Detect which cell encompasses the target text, then output its (X, Y) center coordinate. 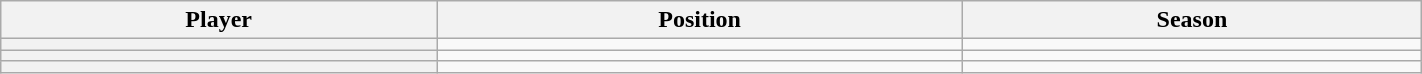
Season (1192, 20)
Position (700, 20)
Player (219, 20)
